Pinpoint the cell where the given text exists, returning its (x, y) midpoint coordinate. 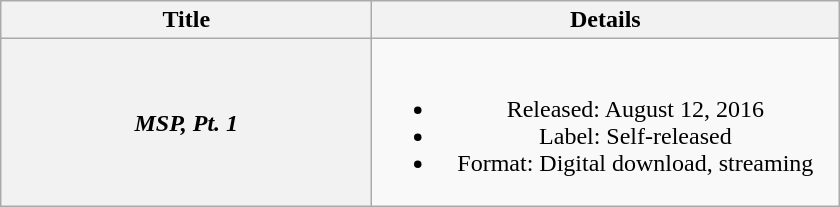
Details (606, 20)
Released: August 12, 2016Label: Self-releasedFormat: Digital download, streaming (606, 122)
MSP, Pt. 1 (186, 122)
Title (186, 20)
